Extract the (X, Y) coordinate from the center of the cell holding the provided text.  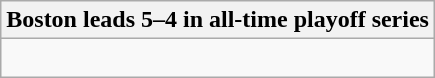
Boston leads 5–4 in all-time playoff series (218, 20)
